Identify which cell holds the provided text, then report its [x, y] central coordinate. 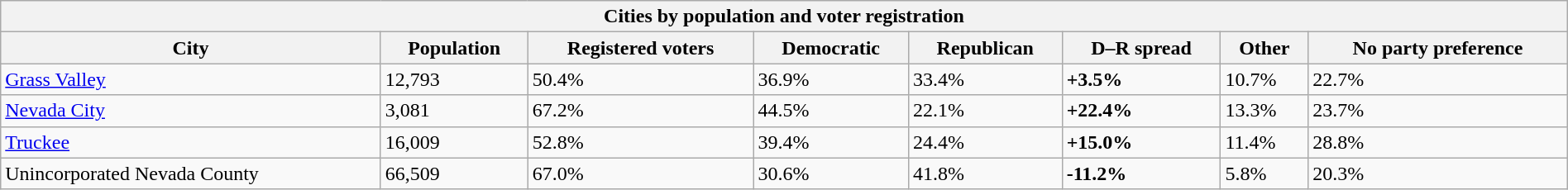
39.4% [831, 142]
66,509 [454, 173]
30.6% [831, 173]
13.3% [1264, 111]
-11.2% [1141, 173]
+22.4% [1141, 111]
Other [1264, 48]
City [190, 48]
Nevada City [190, 111]
Cities by population and voter registration [784, 17]
23.7% [1438, 111]
No party preference [1438, 48]
+3.5% [1141, 79]
41.8% [985, 173]
+15.0% [1141, 142]
Democratic [831, 48]
24.4% [985, 142]
3,081 [454, 111]
52.8% [640, 142]
22.7% [1438, 79]
50.4% [640, 79]
Grass Valley [190, 79]
20.3% [1438, 173]
Registered voters [640, 48]
12,793 [454, 79]
D–R spread [1141, 48]
22.1% [985, 111]
Unincorporated Nevada County [190, 173]
11.4% [1264, 142]
44.5% [831, 111]
67.0% [640, 173]
33.4% [985, 79]
Republican [985, 48]
Truckee [190, 142]
10.7% [1264, 79]
5.8% [1264, 173]
Population [454, 48]
16,009 [454, 142]
67.2% [640, 111]
28.8% [1438, 142]
36.9% [831, 79]
